Find where the given text appears and provide that cell's center as (x, y) coordinate. 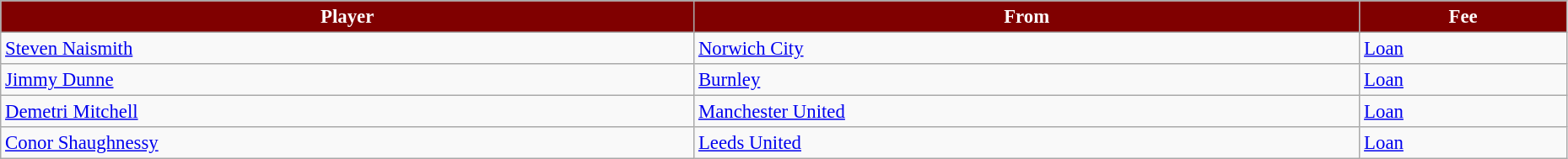
Demetri Mitchell (348, 112)
Player (348, 17)
Jimmy Dunne (348, 80)
Leeds United (1027, 143)
Conor Shaughnessy (348, 143)
Burnley (1027, 80)
From (1027, 17)
Steven Naismith (348, 49)
Manchester United (1027, 112)
Norwich City (1027, 49)
Fee (1463, 17)
